Identify which cell holds the provided text, then report its [X, Y] central coordinate. 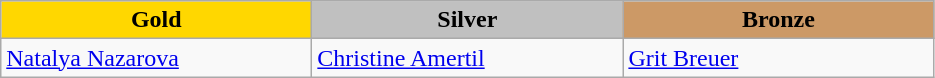
Bronze [778, 20]
Christine Amertil [468, 58]
Grit Breuer [778, 58]
Silver [468, 20]
Gold [156, 20]
Natalya Nazarova [156, 58]
